Find where the given text appears and provide that cell's center as (x, y) coordinate. 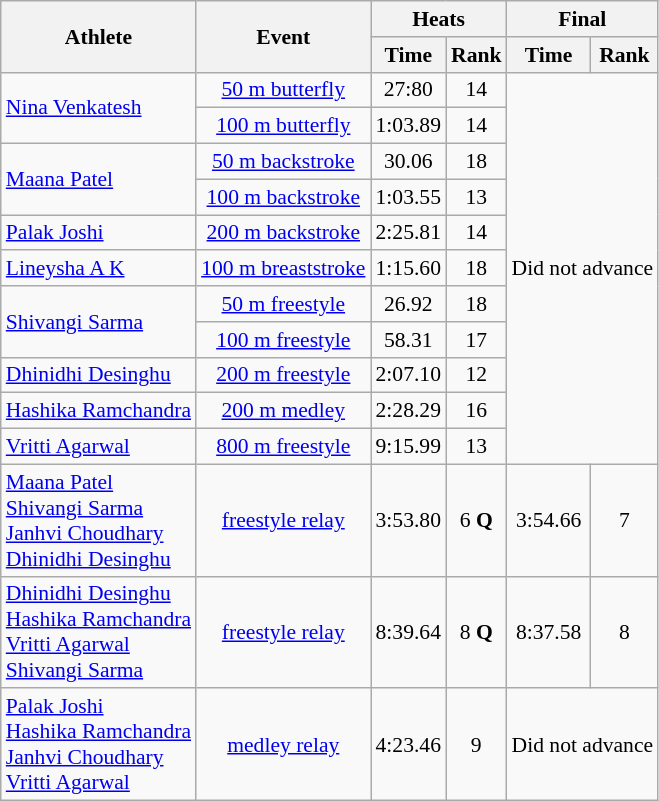
9:15.99 (408, 447)
8:39.64 (408, 632)
3:53.80 (408, 520)
8 (624, 632)
17 (476, 340)
2:28.29 (408, 411)
Dhinidhi Desinghu (98, 375)
100 m butterfly (283, 126)
100 m backstroke (283, 197)
200 m freestyle (283, 375)
800 m freestyle (283, 447)
16 (476, 411)
50 m butterfly (283, 90)
Lineysha A K (98, 269)
50 m backstroke (283, 162)
Palak Joshi (98, 233)
Athlete (98, 36)
3:54.66 (549, 520)
Heats (438, 19)
200 m medley (283, 411)
200 m backstroke (283, 233)
1:03.55 (408, 197)
6 Q (476, 520)
50 m freestyle (283, 304)
Maana Patel (98, 180)
2:25.81 (408, 233)
Dhinidhi DesinghuHashika RamchandraVritti AgarwalShivangi Sarma (98, 632)
8 Q (476, 632)
medley relay (283, 745)
Hashika Ramchandra (98, 411)
27:80 (408, 90)
100 m breaststroke (283, 269)
Final (583, 19)
Maana PatelShivangi SarmaJanhvi ChoudharyDhinidhi Desinghu (98, 520)
30.06 (408, 162)
Palak JoshiHashika RamchandraJanhvi ChoudharyVritti Agarwal (98, 745)
1:03.89 (408, 126)
8:37.58 (549, 632)
Vritti Agarwal (98, 447)
Shivangi Sarma (98, 322)
58.31 (408, 340)
Event (283, 36)
1:15.60 (408, 269)
100 m freestyle (283, 340)
26.92 (408, 304)
Nina Venkatesh (98, 108)
7 (624, 520)
4:23.46 (408, 745)
2:07.10 (408, 375)
12 (476, 375)
9 (476, 745)
